Extract the [X, Y] coordinate from the center of the cell holding the provided text.  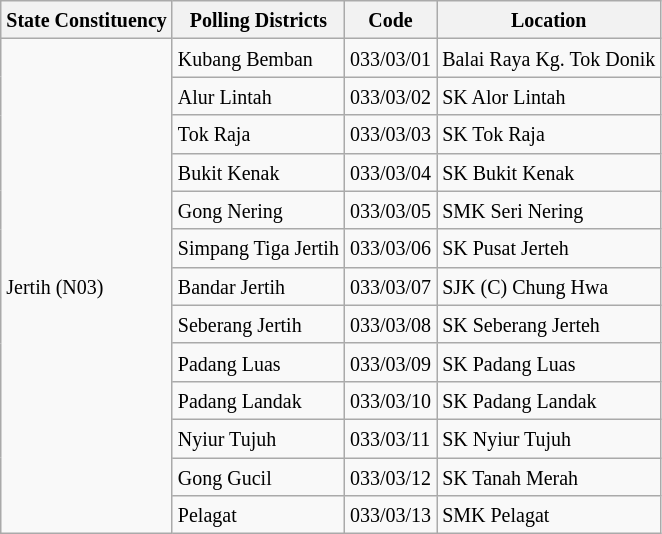
Gong Gucil [258, 477]
Seberang Jertih [258, 324]
Code [390, 20]
033/03/06 [390, 248]
033/03/13 [390, 515]
033/03/04 [390, 172]
SJK (C) Chung Hwa [549, 286]
SK Bukit Kenak [549, 172]
033/03/11 [390, 438]
Simpang Tiga Jertih [258, 248]
Kubang Bemban [258, 58]
033/03/05 [390, 210]
Bukit Kenak [258, 172]
Polling Districts [258, 20]
SK Tanah Merah [549, 477]
Padang Landak [258, 400]
SMK Pelagat [549, 515]
Bandar Jertih [258, 286]
Location [549, 20]
SK Nyiur Tujuh [549, 438]
033/03/03 [390, 134]
033/03/02 [390, 96]
033/03/10 [390, 400]
SK Seberang Jerteh [549, 324]
Padang Luas [258, 362]
SK Padang Landak [549, 400]
SK Padang Luas [549, 362]
033/03/07 [390, 286]
SK Tok Raja [549, 134]
Nyiur Tujuh [258, 438]
033/03/09 [390, 362]
SK Pusat Jerteh [549, 248]
033/03/08 [390, 324]
Jertih (N03) [87, 286]
Gong Nering [258, 210]
SK Alor Lintah [549, 96]
Alur Lintah [258, 96]
SMK Seri Nering [549, 210]
033/03/01 [390, 58]
Tok Raja [258, 134]
Pelagat [258, 515]
State Constituency [87, 20]
033/03/12 [390, 477]
Balai Raya Kg. Tok Donik [549, 58]
